Scan for the cell matching the given text and deliver its [X, Y] coordinate at center. 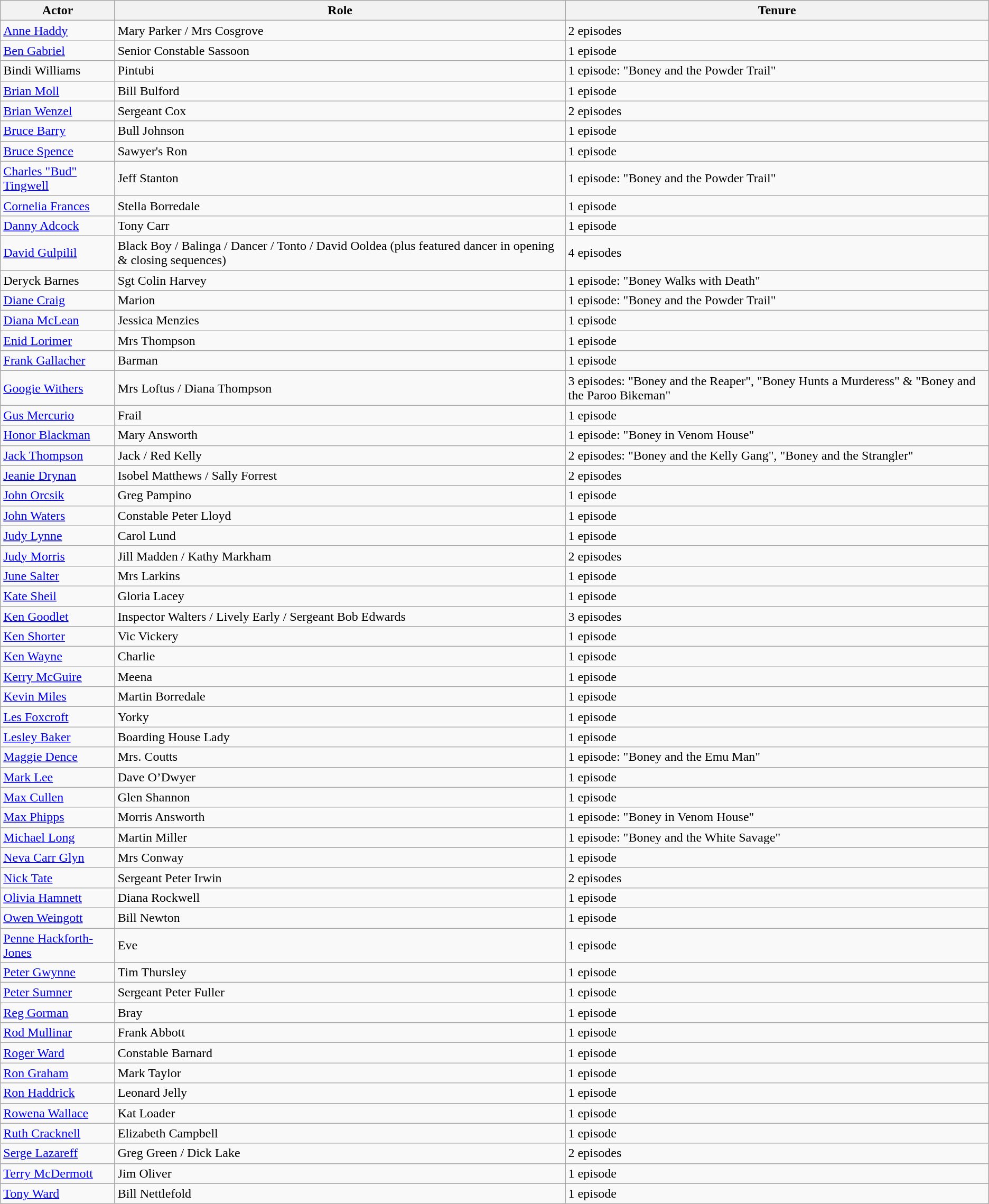
Sgt Colin Harvey [340, 281]
3 episodes [777, 617]
June Salter [58, 576]
Elizabeth Campbell [340, 1133]
Bruce Spence [58, 151]
Mary Parker / Mrs Cosgrove [340, 31]
Sergeant Cox [340, 111]
Tony Carr [340, 226]
Kate Sheil [58, 596]
Mark Taylor [340, 1073]
David Gulpilil [58, 253]
Brian Wenzel [58, 111]
3 episodes: "Boney and the Reaper", "Boney Hunts a Murderess" & "Boney and the Paroo Bikeman" [777, 388]
Charlie [340, 657]
Tony Ward [58, 1193]
Judy Morris [58, 556]
Pintubi [340, 71]
Diana Rockwell [340, 898]
Kevin Miles [58, 697]
Mrs. Coutts [340, 757]
Charles "Bud" Tingwell [58, 179]
Judy Lynne [58, 536]
Martin Miller [340, 837]
Mrs Thompson [340, 341]
Gloria Lacey [340, 596]
Carol Lund [340, 536]
1 episode: "Boney and the White Savage" [777, 837]
Bill Nettlefold [340, 1193]
Bruce Barry [58, 131]
Yorky [340, 717]
Owen Weingott [58, 918]
Nick Tate [58, 878]
Ron Graham [58, 1073]
Maggie Dence [58, 757]
2 episodes: "Boney and the Kelly Gang", "Boney and the Strangler" [777, 455]
Actor [58, 11]
Mark Lee [58, 777]
Vic Vickery [340, 637]
Gus Mercurio [58, 415]
Peter Sumner [58, 993]
Jack Thompson [58, 455]
Constable Barnard [340, 1053]
Reg Gorman [58, 1013]
Jack / Red Kelly [340, 455]
Penne Hackforth-Jones [58, 945]
John Waters [58, 516]
John Orcsik [58, 496]
Ron Haddrick [58, 1093]
Cornelia Frances [58, 206]
Glen Shannon [340, 797]
Peter Gwynne [58, 973]
Diane Craig [58, 301]
Frail [340, 415]
Mrs Loftus / Diana Thompson [340, 388]
Diana McLean [58, 321]
Mrs Conway [340, 857]
1 episode: "Boney and the Emu Man" [777, 757]
Jeff Stanton [340, 179]
Boarding House Lady [340, 737]
Stella Borredale [340, 206]
Ken Wayne [58, 657]
Kerry McGuire [58, 677]
Tenure [777, 11]
Max Phipps [58, 817]
Sergeant Peter Irwin [340, 878]
Constable Peter Lloyd [340, 516]
Jim Oliver [340, 1173]
Eve [340, 945]
Danny Adcock [58, 226]
Rowena Wallace [58, 1113]
Ben Gabriel [58, 51]
Kat Loader [340, 1113]
Sawyer's Ron [340, 151]
Greg Green / Dick Lake [340, 1153]
Ken Shorter [58, 637]
Black Boy / Balinga / Dancer / Tonto / David Ooldea (plus featured dancer in opening & closing sequences) [340, 253]
Bill Bulford [340, 91]
Meena [340, 677]
Senior Constable Sassoon [340, 51]
Morris Answorth [340, 817]
Bull Johnson [340, 131]
Ruth Cracknell [58, 1133]
Tim Thursley [340, 973]
Barman [340, 361]
Mrs Larkins [340, 576]
Ken Goodlet [58, 617]
Bindi Williams [58, 71]
Jeanie Drynan [58, 475]
Neva Carr Glyn [58, 857]
Jessica Menzies [340, 321]
4 episodes [777, 253]
Bray [340, 1013]
Sergeant Peter Fuller [340, 993]
Brian Moll [58, 91]
Bill Newton [340, 918]
Mary Answorth [340, 435]
Max Cullen [58, 797]
Olivia Hamnett [58, 898]
Marion [340, 301]
Isobel Matthews / Sally Forrest [340, 475]
Honor Blackman [58, 435]
Inspector Walters / Lively Early / Sergeant Bob Edwards [340, 617]
Anne Haddy [58, 31]
1 episode: "Boney Walks with Death" [777, 281]
Jill Madden / Kathy Markham [340, 556]
Dave O’Dwyer [340, 777]
Enid Lorimer [58, 341]
Rod Mullinar [58, 1033]
Michael Long [58, 837]
Greg Pampino [340, 496]
Terry McDermott [58, 1173]
Les Foxcroft [58, 717]
Deryck Barnes [58, 281]
Googie Withers [58, 388]
Serge Lazareff [58, 1153]
Leonard Jelly [340, 1093]
Martin Borredale [340, 697]
Frank Abbott [340, 1033]
Frank Gallacher [58, 361]
Lesley Baker [58, 737]
Roger Ward [58, 1053]
Role [340, 11]
